Identify which cell holds the provided text, then report its (X, Y) central coordinate. 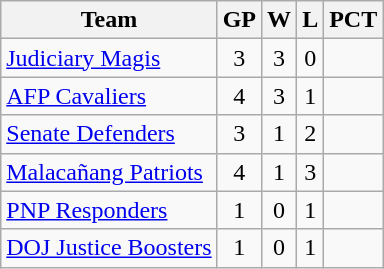
2 (310, 134)
L (310, 20)
Judiciary Magis (109, 58)
GP (239, 20)
PNP Responders (109, 210)
PCT (354, 20)
AFP Cavaliers (109, 96)
W (280, 20)
DOJ Justice Boosters (109, 248)
Team (109, 20)
Senate Defenders (109, 134)
Malacañang Patriots (109, 172)
